Pinpoint the cell where the given text exists, returning its (x, y) midpoint coordinate. 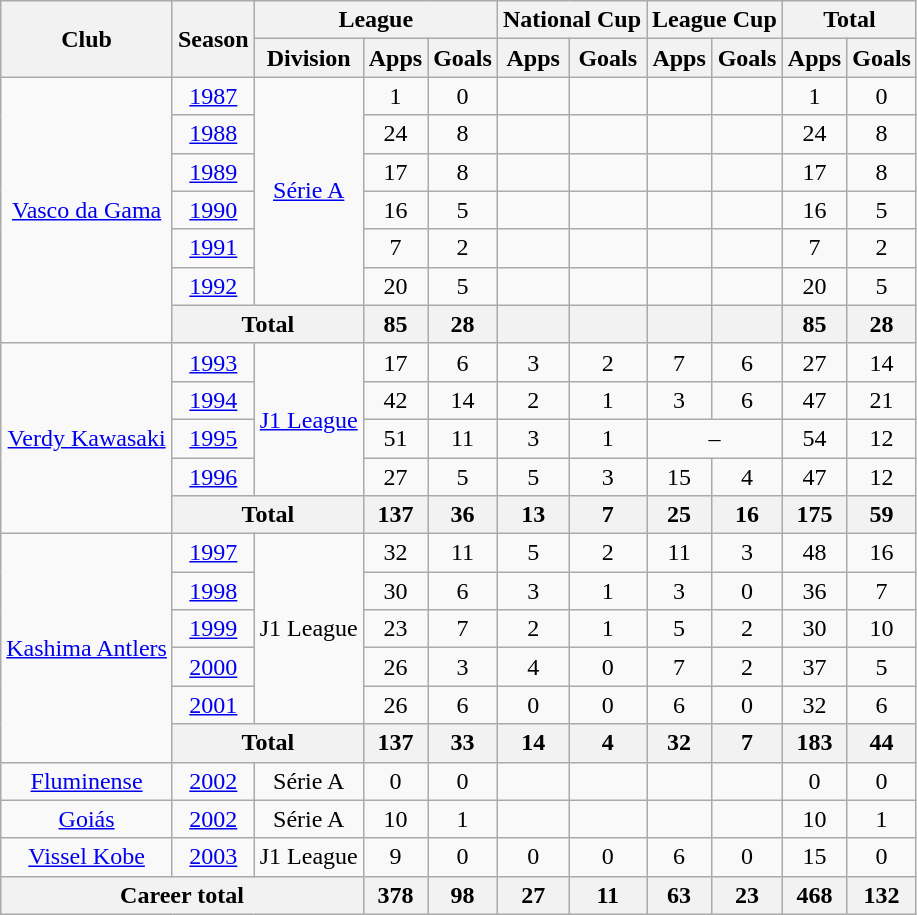
1990 (213, 210)
44 (882, 743)
2000 (213, 667)
2001 (213, 705)
Career total (182, 895)
54 (814, 438)
2003 (213, 857)
1989 (213, 172)
National Cup (572, 20)
League (376, 20)
51 (395, 438)
98 (463, 895)
Division (308, 58)
1994 (213, 400)
1993 (213, 362)
9 (395, 857)
48 (814, 553)
37 (814, 667)
1996 (213, 477)
25 (680, 515)
Goiás (87, 819)
21 (882, 400)
Vissel Kobe (87, 857)
468 (814, 895)
1998 (213, 591)
59 (882, 515)
42 (395, 400)
1995 (213, 438)
League Cup (715, 20)
1997 (213, 553)
63 (680, 895)
175 (814, 515)
Vasco da Gama (87, 210)
– (715, 438)
Season (213, 39)
Verdy Kawasaki (87, 438)
33 (463, 743)
1991 (213, 248)
1987 (213, 96)
378 (395, 895)
1999 (213, 629)
Fluminense (87, 781)
Kashima Antlers (87, 648)
1992 (213, 286)
13 (533, 515)
183 (814, 743)
Club (87, 39)
1988 (213, 134)
132 (882, 895)
